For the text-containing cell, return its midpoint in (x, y) coordinate format. 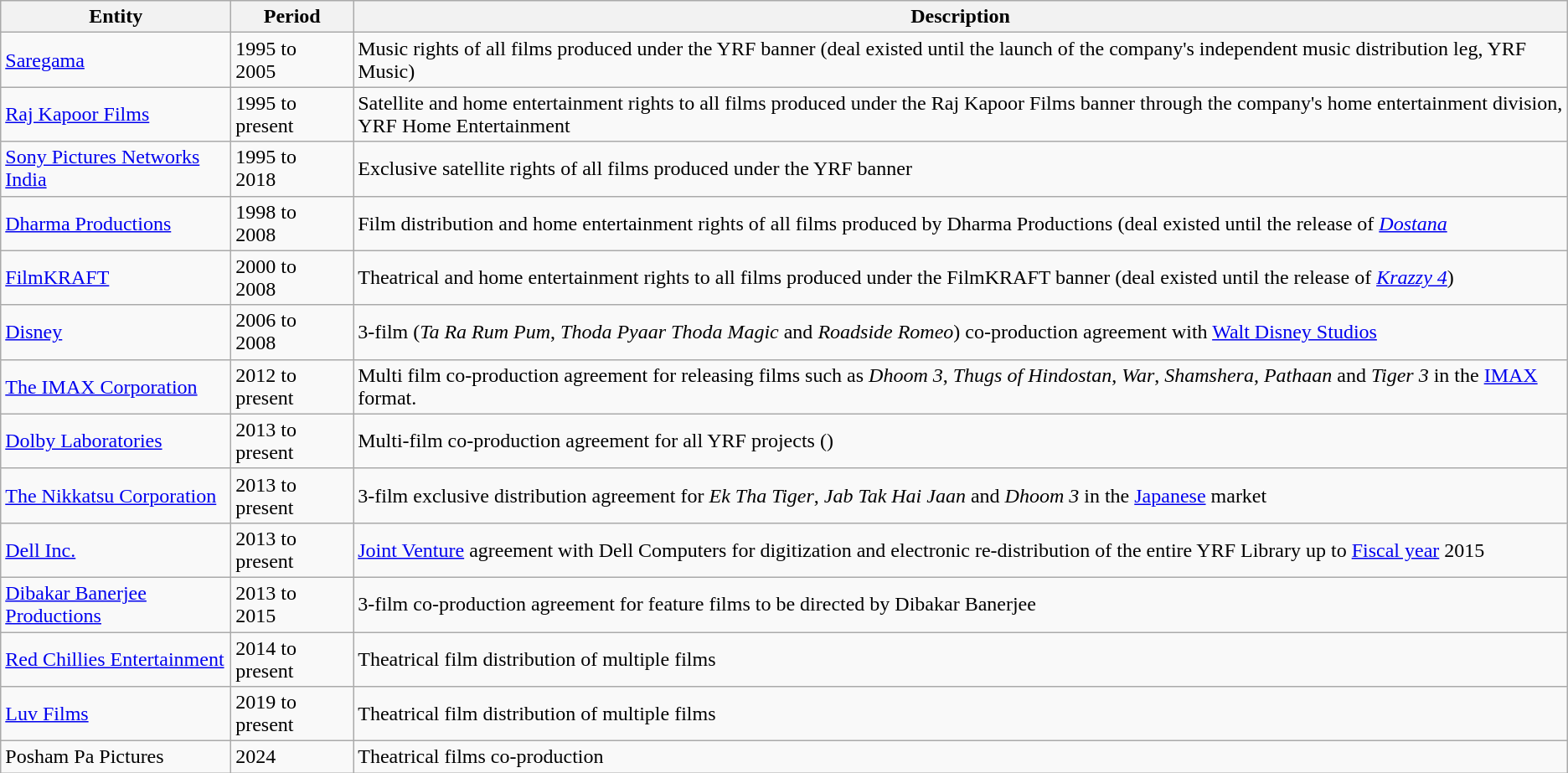
Entity (116, 17)
1995 to2018 (292, 169)
The Nikkatsu Corporation (116, 496)
Disney (116, 332)
Luv Films (116, 714)
The IMAX Corporation (116, 387)
Description (961, 17)
1998 to2008 (292, 223)
Exclusive satellite rights of all films produced under the YRF banner (961, 169)
3-film (Ta Ra Rum Pum, Thoda Pyaar Thoda Magic and Roadside Romeo) co-production agreement with Walt Disney Studios (961, 332)
Film distribution and home entertainment rights of all films produced by Dharma Productions (deal existed until the release of Dostana (961, 223)
Sony Pictures Networks India (116, 169)
2024 (292, 757)
Multi film co-production agreement for releasing films such as Dhoom 3, Thugs of Hindostan, War, Shamshera, Pathaan and Tiger 3 in the IMAX format. (961, 387)
2006 to2008 (292, 332)
Dolby Laboratories (116, 441)
Joint Venture agreement with Dell Computers for digitization and electronic re-distribution of the entire YRF Library up to Fiscal year 2015 (961, 549)
Theatrical and home entertainment rights to all films produced under the FilmKRAFT banner (deal existed until the release of Krazzy 4) (961, 278)
Multi-film co-production agreement for all YRF projects () (961, 441)
Period (292, 17)
Dell Inc. (116, 549)
2014 to present (292, 658)
2012 topresent (292, 387)
Raj Kapoor Films (116, 114)
2019 to present (292, 714)
Theatrical films co-production (961, 757)
2013 to2015 (292, 605)
Posham Pa Pictures (116, 757)
1995 topresent (292, 114)
Red Chillies Entertainment (116, 658)
3-film co-production agreement for feature films to be directed by Dibakar Banerjee (961, 605)
2000 to2008 (292, 278)
Dibakar Banerjee Productions (116, 605)
Dharma Productions (116, 223)
1995 to2005 (292, 60)
FilmKRAFT (116, 278)
3-film exclusive distribution agreement for Ek Tha Tiger, Jab Tak Hai Jaan and Dhoom 3 in the Japanese market (961, 496)
Saregama (116, 60)
